From the cell containing the given text, extract its center point as (x, y) coordinate. 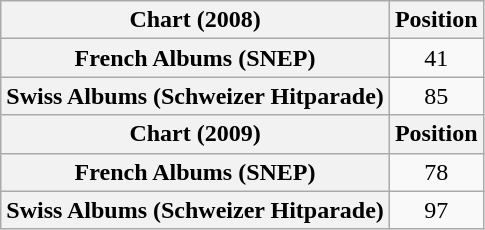
85 (436, 96)
78 (436, 172)
Chart (2008) (196, 20)
Chart (2009) (196, 134)
41 (436, 58)
97 (436, 210)
